Extract the (X, Y) coordinate from the center of the cell holding the provided text.  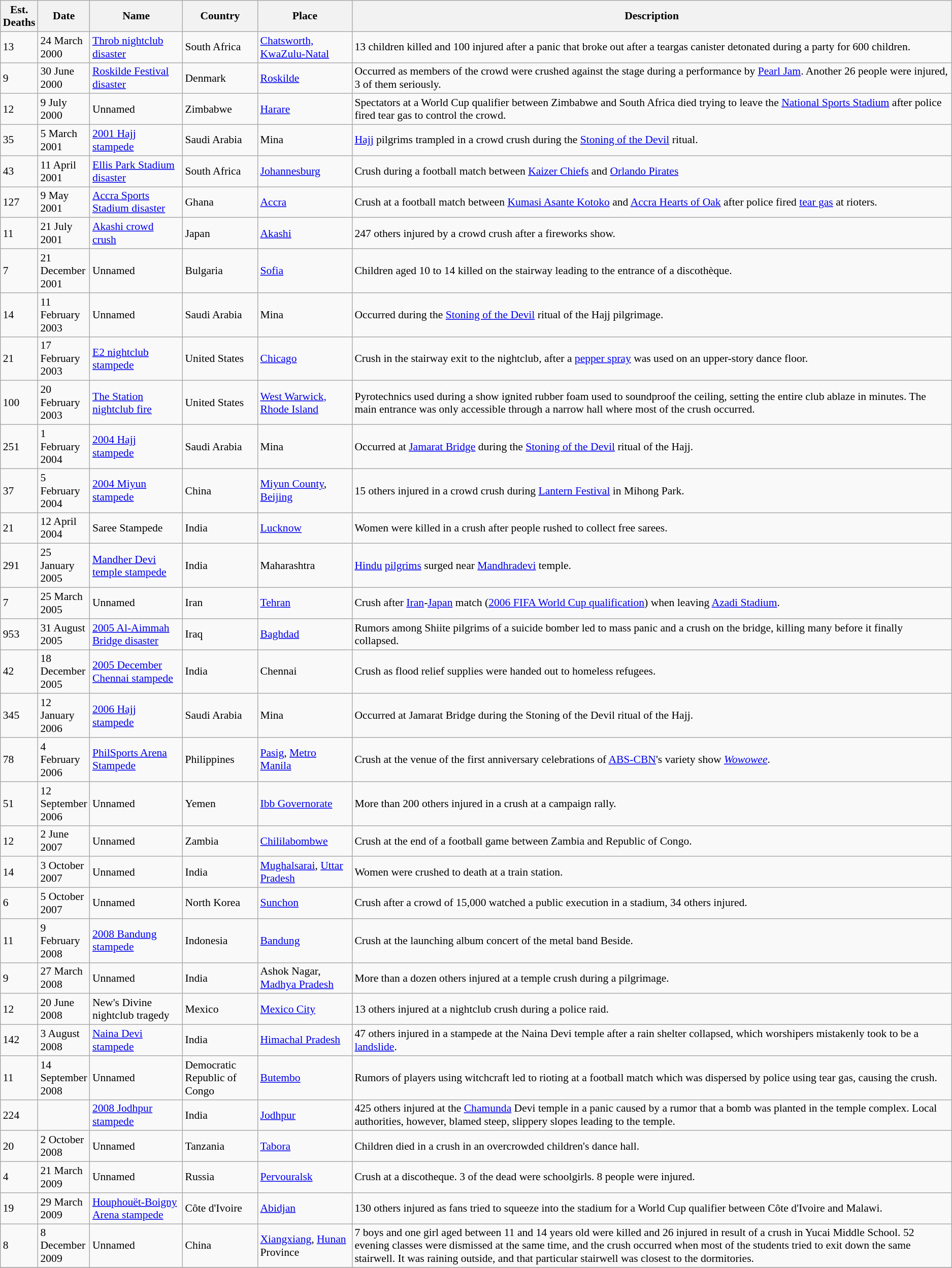
Chicago (305, 358)
Himachal Pradesh (305, 1041)
Pervouralsk (305, 1178)
953 (19, 635)
New's Divine nightclub tragedy (136, 1009)
4 (19, 1178)
21 December 2001 (63, 271)
Yemen (220, 804)
13 (19, 47)
Akashi crowd crush (136, 233)
North Korea (220, 904)
Occurred during the Stoning of the Devil ritual of the Hajj pilgrimage. (651, 315)
51 (19, 804)
13 others injured at a nightclub crush during a police raid. (651, 1009)
Akashi (305, 233)
2005 December Chennai stampede (136, 672)
9 July 2000 (63, 110)
Saree Stampede (136, 528)
78 (19, 759)
Houphouët-Boigny Arena stampede (136, 1208)
30 June 2000 (63, 78)
Rumors of players using witchcraft led to rioting at a football match which was dispersed by police using tear gas, causing the crush. (651, 1078)
2008 Jodhpur stampede (136, 1115)
Place (305, 16)
More than a dozen others injured at a temple crush during a pilgrimage. (651, 978)
Throb nightclub disaster (136, 47)
Ghana (220, 202)
25 March 2005 (63, 603)
100 (19, 403)
Indonesia (220, 941)
25 January 2005 (63, 565)
Bulgaria (220, 271)
29 March 2009 (63, 1208)
127 (19, 202)
47 others injured in a stampede at the Naina Devi temple after a rain shelter collapsed, which worshipers mistakenly took to be a landslide. (651, 1041)
Crush in the stairway exit to the nightclub, after a pepper spray was used on an upper-story dance floor. (651, 358)
West Warwick, Rhode Island (305, 403)
Iran (220, 603)
17 February 2003 (63, 358)
Women were crushed to death at a train station. (651, 872)
Mughalsarai, Uttar Pradesh (305, 872)
Mexico (220, 1009)
224 (19, 1115)
PhilSports Arena Stampede (136, 759)
21 July 2001 (63, 233)
Children died in a crush in an overcrowded children's dance hall. (651, 1146)
Miyun County, Beijing (305, 490)
11 February 2003 (63, 315)
Naina Devi stampede (136, 1041)
Accra Sports Stadium disaster (136, 202)
Butembo (305, 1078)
Johannesburg (305, 172)
Crush after a crowd of 15,000 watched a public execution in a stadium, 34 others injured. (651, 904)
20 June 2008 (63, 1009)
Rumors among Shiite pilgrims of a suicide bomber led to mass panic and a crush on the bridge, killing many before it finally collapsed. (651, 635)
3 August 2008 (63, 1041)
Pasig, Metro Manila (305, 759)
6 (19, 904)
345 (19, 716)
Ellis Park Stadium disaster (136, 172)
Côte d'Ivoire (220, 1208)
2 October 2008 (63, 1146)
4 February 2006 (63, 759)
Bandung (305, 941)
Denmark (220, 78)
Accra (305, 202)
Roskilde (305, 78)
2008 Bandung stampede (136, 941)
15 others injured in a crowd crush during Lantern Festival in Mihong Park. (651, 490)
291 (19, 565)
12 April 2004 (63, 528)
Chennai (305, 672)
Hajj pilgrims trampled in a crowd crush during the Stoning of the Devil ritual. (651, 140)
130 others injured as fans tried to squeeze into the stadium for a World Cup qualifier between Côte d'Ivoire and Malawi. (651, 1208)
43 (19, 172)
Tabora (305, 1146)
Ashok Nagar, Madhya Pradesh (305, 978)
142 (19, 1041)
Women were killed in a crush after people rushed to collect free sarees. (651, 528)
2004 Hajj stampede (136, 447)
31 August 2005 (63, 635)
18 December 2005 (63, 672)
251 (19, 447)
Crush at a discotheque. 3 of the dead were schoolgirls. 8 people were injured. (651, 1178)
Xiangxiang, Hunan Province (305, 1246)
5 October 2007 (63, 904)
Zimbabwe (220, 110)
5 February 2004 (63, 490)
The Station nightclub fire (136, 403)
2004 Miyun stampede (136, 490)
Iraq (220, 635)
Crush as flood relief supplies were handed out to homeless refugees. (651, 672)
Ibb Governorate (305, 804)
Crush during a football match between Kaizer Chiefs and Orlando Pirates (651, 172)
2 June 2007 (63, 841)
12 January 2006 (63, 716)
Tehran (305, 603)
Roskilde Festival disaster (136, 78)
Russia (220, 1178)
27 March 2008 (63, 978)
Sofia (305, 271)
2001 Hajj stampede (136, 140)
Description (651, 16)
Crush after Iran-Japan match (2006 FIFA World Cup qualification) when leaving Azadi Stadium. (651, 603)
Crush at the launching album concert of the metal band Beside. (651, 941)
Baghdad (305, 635)
1 February 2004 (63, 447)
Mandher Devi temple stampede (136, 565)
13 children killed and 100 injured after a panic that broke out after a teargas canister detonated during a party for 600 children. (651, 47)
Mexico City (305, 1009)
8 December 2009 (63, 1246)
12 September 2006 (63, 804)
Japan (220, 233)
21 March 2009 (63, 1178)
Lucknow (305, 528)
Harare (305, 110)
Tanzania (220, 1146)
5 March 2001 (63, 140)
Crush at the end of a football game between Zambia and Republic of Congo. (651, 841)
14 September 2008 (63, 1078)
Chililabombwe (305, 841)
Est. Deaths (19, 16)
19 (19, 1208)
More than 200 others injured in a crush at a campaign rally. (651, 804)
42 (19, 672)
Chatsworth, KwaZulu-Natal (305, 47)
Abidjan (305, 1208)
Democratic Republic of Congo (220, 1078)
8 (19, 1246)
20 (19, 1146)
Country (220, 16)
Name (136, 16)
2005 Al-Aimmah Bridge disaster (136, 635)
9 May 2001 (63, 202)
3 October 2007 (63, 872)
9 February 2008 (63, 941)
37 (19, 490)
24 March 2000 (63, 47)
Jodhpur (305, 1115)
Crush at a football match between Kumasi Asante Kotoko and Accra Hearts of Oak after police fired tear gas at rioters. (651, 202)
Hindu pilgrims surged near Mandhradevi temple. (651, 565)
Philippines (220, 759)
Date (63, 16)
Crush at the venue of the first anniversary celebrations of ABS-CBN's variety show Wowowee. (651, 759)
35 (19, 140)
Maharashtra (305, 565)
247 others injured by a crowd crush after a fireworks show. (651, 233)
11 April 2001 (63, 172)
E2 nightclub stampede (136, 358)
20 February 2003 (63, 403)
Children aged 10 to 14 killed on the stairway leading to the entrance of a discothèque. (651, 271)
Sunchon (305, 904)
Zambia (220, 841)
2006 Hajj stampede (136, 716)
